Pinpoint the cell where the given text exists, returning its (X, Y) midpoint coordinate. 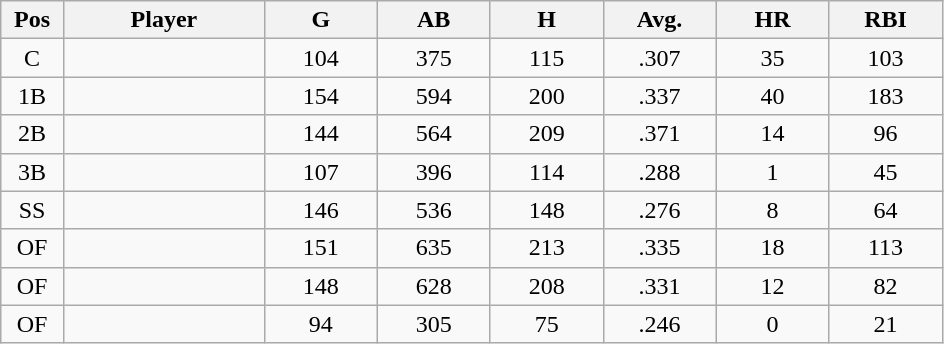
.288 (660, 172)
144 (320, 134)
104 (320, 58)
SS (32, 210)
113 (886, 248)
64 (886, 210)
18 (772, 248)
.307 (660, 58)
103 (886, 58)
375 (434, 58)
45 (886, 172)
.331 (660, 286)
1B (32, 96)
AB (434, 20)
C (32, 58)
0 (772, 324)
213 (546, 248)
183 (886, 96)
40 (772, 96)
.246 (660, 324)
536 (434, 210)
635 (434, 248)
151 (320, 248)
107 (320, 172)
146 (320, 210)
200 (546, 96)
RBI (886, 20)
1 (772, 172)
94 (320, 324)
628 (434, 286)
396 (434, 172)
209 (546, 134)
564 (434, 134)
12 (772, 286)
96 (886, 134)
208 (546, 286)
HR (772, 20)
Pos (32, 20)
75 (546, 324)
8 (772, 210)
305 (434, 324)
H (546, 20)
G (320, 20)
21 (886, 324)
35 (772, 58)
594 (434, 96)
3B (32, 172)
.276 (660, 210)
154 (320, 96)
2B (32, 134)
.337 (660, 96)
82 (886, 286)
114 (546, 172)
Player (164, 20)
.371 (660, 134)
Avg. (660, 20)
.335 (660, 248)
14 (772, 134)
115 (546, 58)
